Locate the cell with the specified text and output its [X, Y] center coordinate. 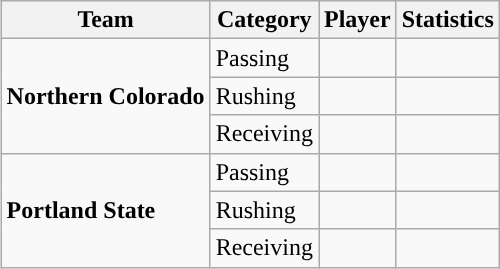
Category [264, 20]
Statistics [448, 20]
Player [357, 20]
Northern Colorado [106, 96]
Team [106, 20]
Portland State [106, 210]
